Return (X, Y) of the center of cell containing provided text 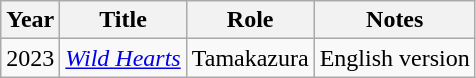
Year (30, 20)
English version (394, 58)
Tamakazura (250, 58)
Role (250, 20)
Wild Hearts (123, 58)
Title (123, 20)
2023 (30, 58)
Notes (394, 20)
